Return (x, y) of the center of cell containing provided text 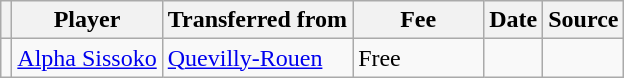
Quevilly-Rouen (257, 58)
Source (584, 20)
Transferred from (257, 20)
Fee (418, 20)
Free (418, 58)
Player (87, 20)
Alpha Sissoko (87, 58)
Date (514, 20)
